Locate the cell with the specified text and output its (X, Y) center coordinate. 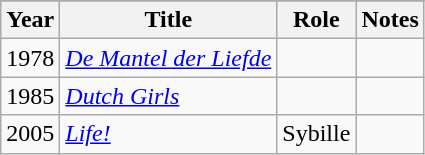
2005 (30, 134)
Sybille (316, 134)
1978 (30, 58)
Year (30, 20)
Life! (168, 134)
1985 (30, 96)
Dutch Girls (168, 96)
Title (168, 20)
Notes (390, 20)
Role (316, 20)
De Mantel der Liefde (168, 58)
